Search for the cell housing the specified text and yield its [x, y] center coordinate. 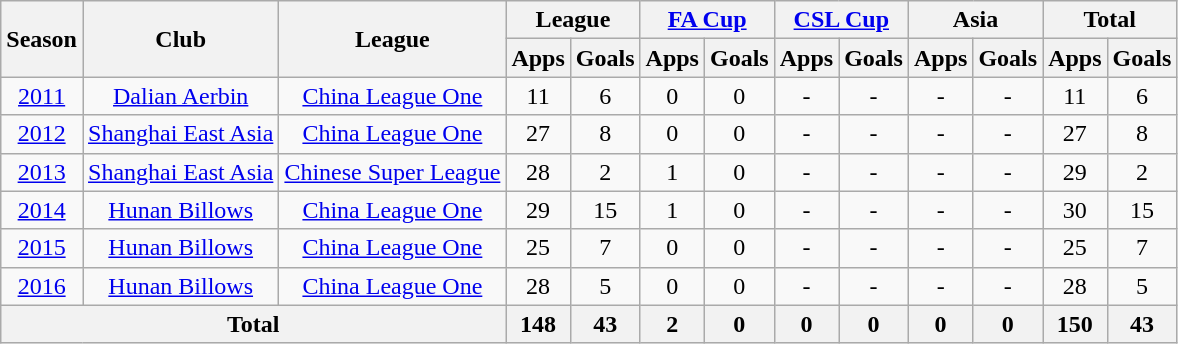
2013 [42, 172]
Chinese Super League [392, 172]
148 [538, 324]
2015 [42, 248]
2016 [42, 286]
CSL Cup [841, 20]
2014 [42, 210]
FA Cup [707, 20]
2011 [42, 96]
Dalian Aerbin [180, 96]
Season [42, 39]
30 [1075, 210]
150 [1075, 324]
Club [180, 39]
Asia [975, 20]
2012 [42, 134]
